Pinpoint the cell where the given text exists, returning its (x, y) midpoint coordinate. 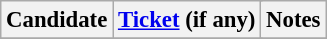
Candidate (57, 20)
Ticket (if any) (187, 20)
Notes (294, 20)
